Detect which cell encompasses the target text, then output its [x, y] center coordinate. 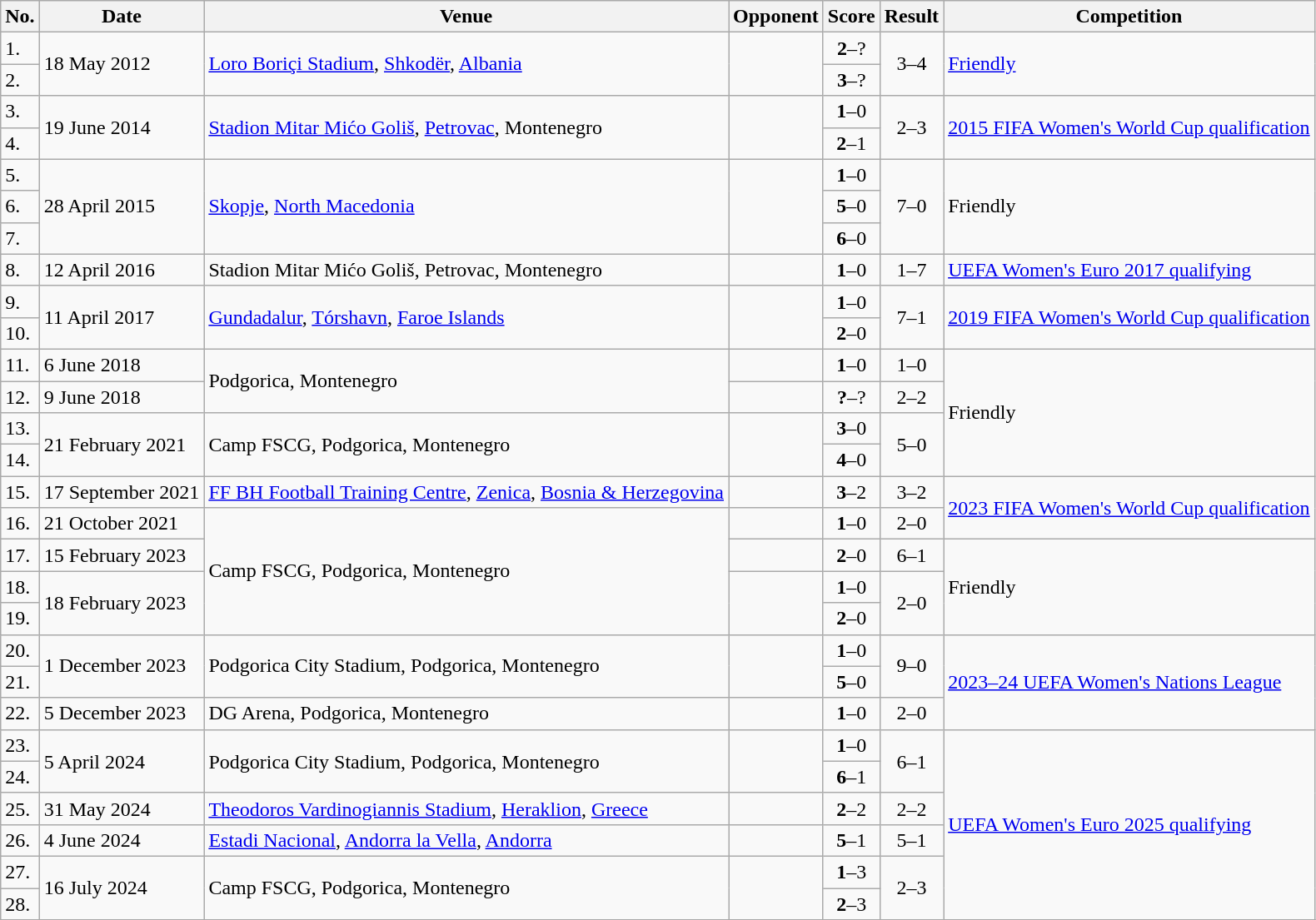
21 October 2021 [122, 524]
31 May 2024 [122, 808]
19 June 2014 [122, 127]
7–1 [911, 317]
9. [20, 301]
Skopje, North Macedonia [466, 206]
12. [20, 397]
17 September 2021 [122, 492]
Theodoros Vardinogiannis Stadium, Heraklion, Greece [466, 808]
11. [20, 365]
7. [20, 238]
21. [20, 682]
Score [851, 17]
2015 FIFA Women's World Cup qualification [1129, 127]
6–0 [851, 238]
No. [20, 17]
1 December 2023 [122, 666]
Result [911, 17]
20. [20, 650]
1–7 [911, 270]
17. [20, 555]
1. [20, 48]
UEFA Women's Euro 2017 qualifying [1129, 270]
15 February 2023 [122, 555]
5. [20, 175]
FF BH Football Training Centre, Zenica, Bosnia & Herzegovina [466, 492]
4. [20, 143]
28. [20, 903]
Competition [1129, 17]
Venue [466, 17]
2023–24 UEFA Women's Nations League [1129, 682]
UEFA Women's Euro 2025 qualifying [1129, 824]
12 April 2016 [122, 270]
Opponent [776, 17]
Estadi Nacional, Andorra la Vella, Andorra [466, 840]
18 February 2023 [122, 603]
3–4 [911, 64]
18. [20, 587]
4 June 2024 [122, 840]
2–? [851, 48]
9–0 [911, 666]
4–0 [851, 460]
3. [20, 112]
5 December 2023 [122, 714]
3–? [851, 80]
6. [20, 206]
21 February 2021 [122, 445]
Loro Boriçi Stadium, Shkodër, Albania [466, 64]
2019 FIFA Women's World Cup qualification [1129, 317]
?–? [851, 397]
2. [20, 80]
26. [20, 840]
19. [20, 619]
5 April 2024 [122, 761]
24. [20, 777]
14. [20, 460]
16 July 2024 [122, 888]
8. [20, 270]
15. [20, 492]
6 June 2018 [122, 365]
9 June 2018 [122, 397]
3–0 [851, 429]
11 April 2017 [122, 317]
Gundadalur, Tórshavn, Faroe Islands [466, 317]
13. [20, 429]
Podgorica, Montenegro [466, 380]
10. [20, 333]
Date [122, 17]
1–3 [851, 872]
18 May 2012 [122, 64]
2023 FIFA Women's World Cup qualification [1129, 508]
25. [20, 808]
2–1 [851, 143]
7–0 [911, 206]
28 April 2015 [122, 206]
23. [20, 745]
DG Arena, Podgorica, Montenegro [466, 714]
16. [20, 524]
22. [20, 714]
27. [20, 872]
